From the cell containing the given text, extract its center point as (X, Y) coordinate. 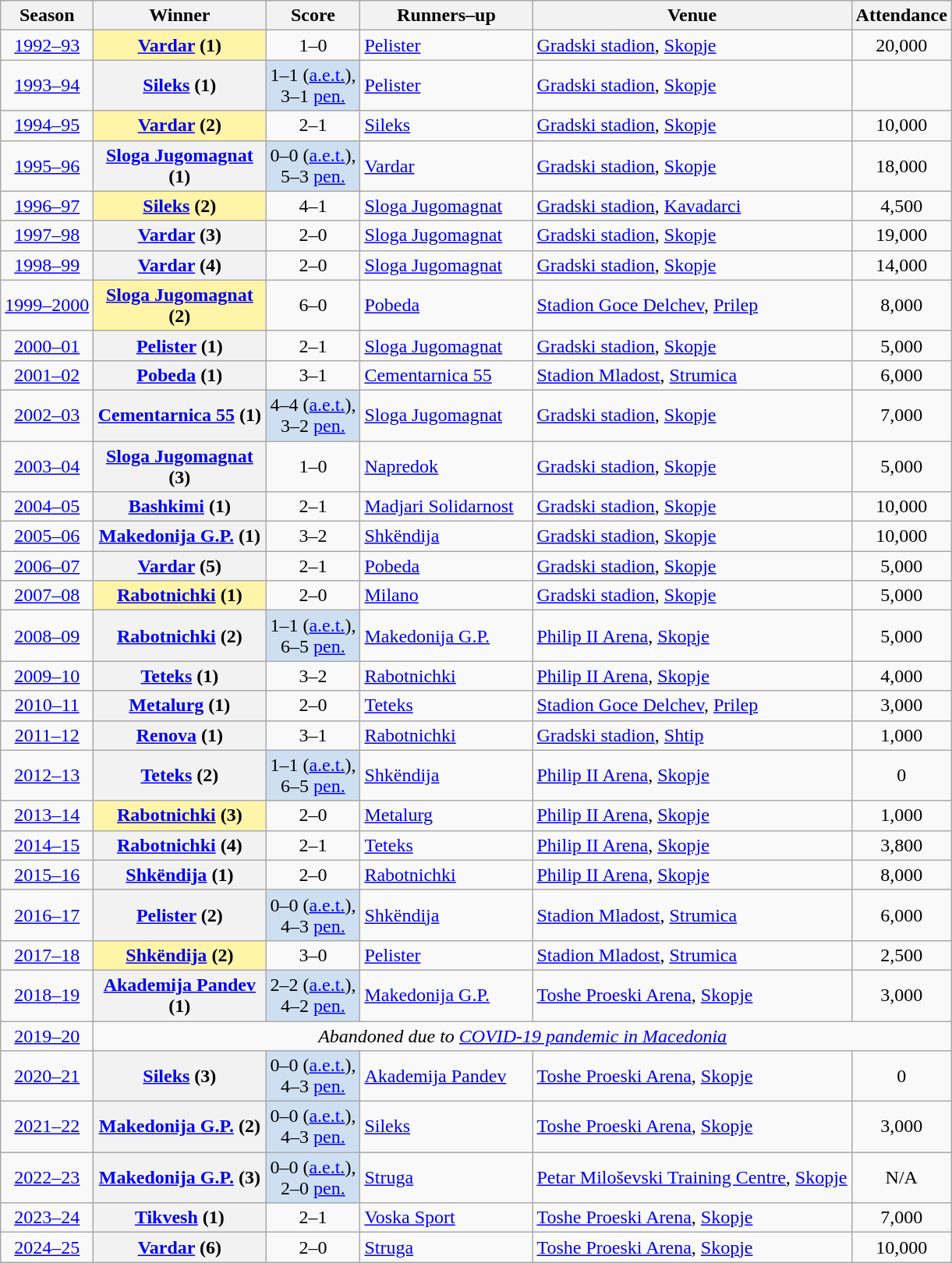
N/A (901, 1177)
2011–12 (47, 735)
2024–25 (47, 1247)
Pelister (2) (179, 915)
Sloga Jugomagnat (1) (179, 165)
Score (313, 16)
4–1 (313, 206)
Makedonija G.P. (2) (179, 1127)
2003–04 (47, 466)
Rabotnichki (1) (179, 596)
2005–06 (47, 536)
1994–95 (47, 126)
18,000 (901, 165)
Season (47, 16)
1998–99 (47, 265)
2014–15 (47, 845)
Venue (692, 16)
2019–20 (47, 1036)
1992–93 (47, 45)
Metalurg (446, 815)
Tikvesh (1) (179, 1218)
Akademija Pandev (446, 1076)
1997–98 (47, 235)
1999–2000 (47, 306)
2017–18 (47, 955)
2015–16 (47, 875)
20,000 (901, 45)
2000–01 (47, 345)
Rabotnichki (3) (179, 815)
1996–97 (47, 206)
Shkëndija (2) (179, 955)
Gradski stadion, Shtip (692, 735)
2023–24 (47, 1218)
Vardar (2) (179, 126)
Akademija Pandev (1) (179, 995)
Abandoned due to COVID-19 pandemic in Macedonia (522, 1036)
Sloga Jugomagnat (2) (179, 306)
2016–17 (47, 915)
2010–11 (47, 706)
2007–08 (47, 596)
Rabotnichki (2) (179, 636)
Renova (1) (179, 735)
Napredok (446, 466)
Attendance (901, 16)
2022–23 (47, 1177)
19,000 (901, 235)
2002–03 (47, 415)
2001–02 (47, 375)
2004–05 (47, 507)
Madjari Solidarnost (446, 507)
Rabotnichki (4) (179, 845)
Sloga Jugomagnat (3) (179, 466)
Vardar (1) (179, 45)
14,000 (901, 265)
3,800 (901, 845)
Pelister (1) (179, 345)
Runners–up (446, 16)
2009–10 (47, 676)
2,500 (901, 955)
Petar Miloševski Training Centre, Skopje (692, 1177)
Makedonija G.P. (3) (179, 1177)
4,000 (901, 676)
Winner (179, 16)
Sileks (1) (179, 86)
Gradski stadion, Kavadarci (692, 206)
4,500 (901, 206)
Vardar (3) (179, 235)
0–0 (a.e.t.), 2–0 pen. (313, 1177)
2–2 (a.e.t.), 4–2 pen. (313, 995)
Metalurg (1) (179, 706)
Sileks (3) (179, 1076)
2013–14 (47, 815)
Teteks (2) (179, 775)
Pobeda (1) (179, 375)
1993–94 (47, 86)
Bashkimi (1) (179, 507)
Cementarnica 55 (1) (179, 415)
3–0 (313, 955)
2006–07 (47, 566)
0–0 (a.e.t.), 5–3 pen. (313, 165)
Milano (446, 596)
2008–09 (47, 636)
Sileks (2) (179, 206)
2020–21 (47, 1076)
2018–19 (47, 995)
Teteks (1) (179, 676)
Cementarnica 55 (446, 375)
Makedonija G.P. (1) (179, 536)
1995–96 (47, 165)
Voska Sport (446, 1218)
6–0 (313, 306)
Vardar (446, 165)
2021–22 (47, 1127)
4–4 (a.e.t.), 3–2 pen. (313, 415)
Vardar (6) (179, 1247)
1–1 (a.e.t.), 3–1 pen. (313, 86)
2012–13 (47, 775)
Vardar (4) (179, 265)
Shkëndija (1) (179, 875)
Vardar (5) (179, 566)
